Search for the cell housing the specified text and yield its (X, Y) center coordinate. 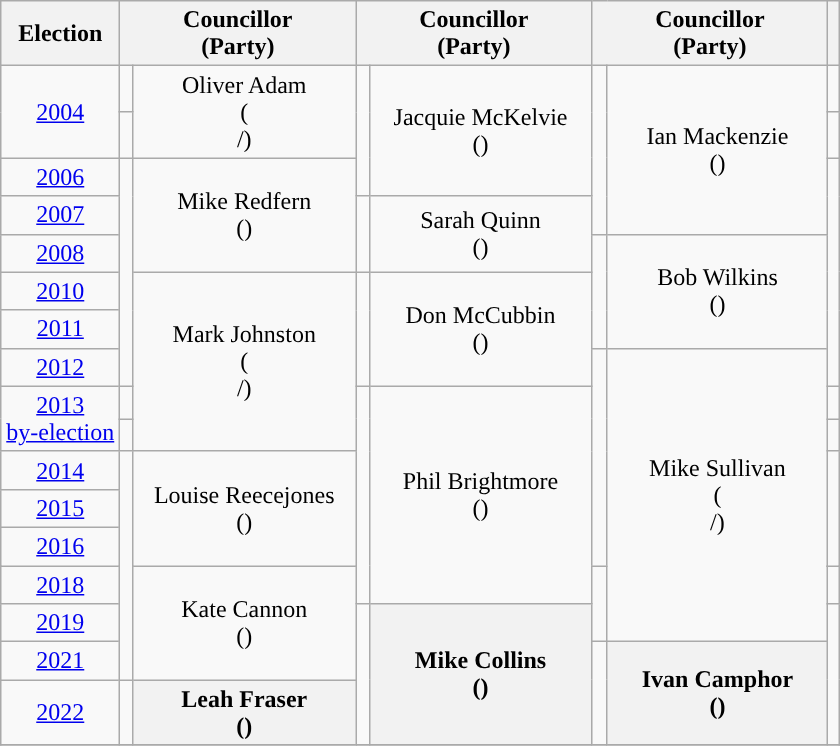
Sarah Quinn() (480, 234)
Oliver Adam(/) (244, 112)
Leah Fraser() (244, 712)
2013by-election (60, 418)
Don McCubbin() (480, 329)
2006 (60, 177)
Louise Reecejones() (244, 508)
Bob Wilkins() (718, 291)
Ivan Camphor() (718, 694)
Mike Redfern() (244, 215)
2012 (60, 367)
2016 (60, 546)
Election (60, 34)
2014 (60, 470)
Mike Sullivan(/) (718, 494)
Jacquie McKelvie() (480, 131)
2015 (60, 508)
Mark Johnston(/) (244, 362)
Ian Mackenzie() (718, 150)
2010 (60, 291)
Kate Cannon() (244, 623)
2021 (60, 661)
Mike Collins() (480, 674)
2004 (60, 112)
2022 (60, 712)
2018 (60, 585)
2007 (60, 215)
2011 (60, 329)
2008 (60, 253)
2019 (60, 623)
Phil Brightmore() (480, 494)
